Capture the cell that displays the provided text and extract its (X, Y) central coordinate. 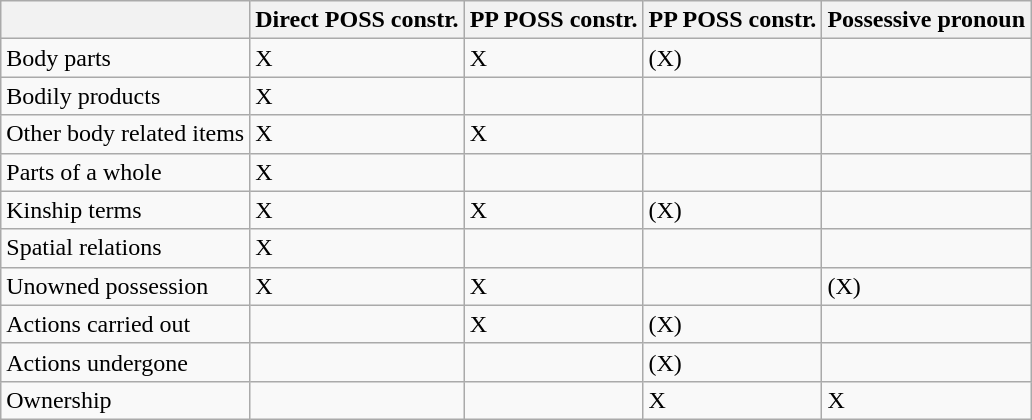
Ownership (126, 400)
Actions carried out (126, 324)
Body parts (126, 58)
Other body related items (126, 134)
Possessive pronoun (926, 20)
Spatial relations (126, 248)
Kinship terms (126, 210)
Bodily products (126, 96)
Unowned possession (126, 286)
Direct POSS constr. (357, 20)
Actions undergone (126, 362)
Parts of a whole (126, 172)
